Return the (X, Y) coordinate for the center point of the cell that contains the specified text.  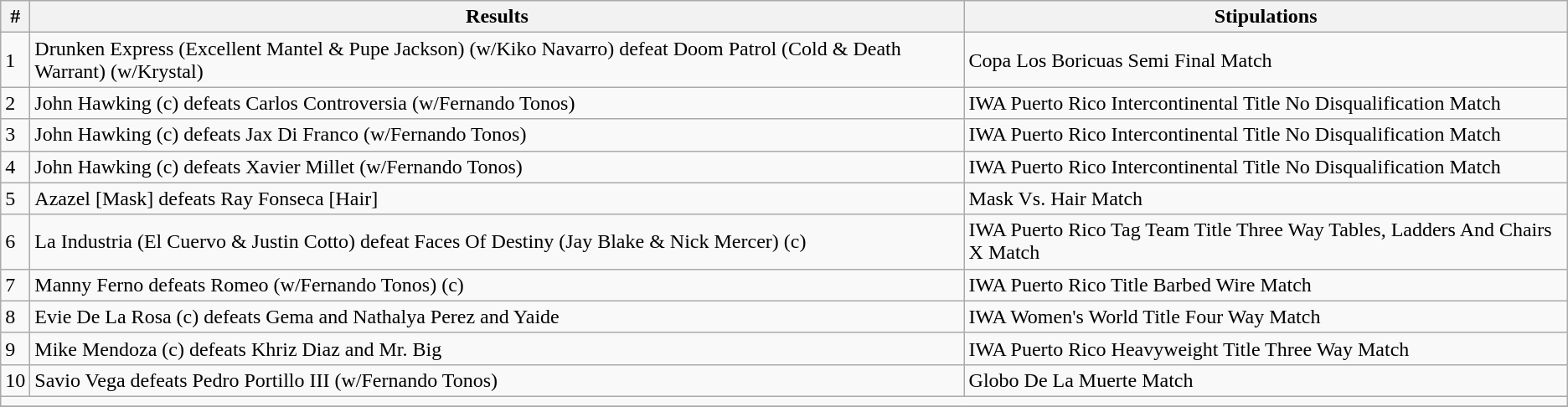
Drunken Express (Excellent Mantel & Pupe Jackson) (w/Kiko Navarro) defeat Doom Patrol (Cold & Death Warrant) (w/Krystal) (498, 60)
Results (498, 17)
Mike Mendoza (c) defeats Khriz Diaz and Mr. Big (498, 348)
8 (15, 317)
John Hawking (c) defeats Carlos Controversia (w/Fernando Tonos) (498, 103)
9 (15, 348)
Mask Vs. Hair Match (1266, 198)
IWA Puerto Rico Tag Team Title Three Way Tables, Ladders And Chairs X Match (1266, 241)
1 (15, 60)
2 (15, 103)
La Industria (El Cuervo & Justin Cotto) defeat Faces Of Destiny (Jay Blake & Nick Mercer) (c) (498, 241)
3 (15, 135)
Copa Los Boricuas Semi Final Match (1266, 60)
Globo De La Muerte Match (1266, 380)
IWA Women's World Title Four Way Match (1266, 317)
6 (15, 241)
Azazel [Mask] defeats Ray Fonseca [Hair] (498, 198)
Manny Ferno defeats Romeo (w/Fernando Tonos) (c) (498, 285)
5 (15, 198)
Stipulations (1266, 17)
IWA Puerto Rico Title Barbed Wire Match (1266, 285)
4 (15, 167)
10 (15, 380)
John Hawking (c) defeats Jax Di Franco (w/Fernando Tonos) (498, 135)
Evie De La Rosa (c) defeats Gema and Nathalya Perez and Yaide (498, 317)
7 (15, 285)
John Hawking (c) defeats Xavier Millet (w/Fernando Tonos) (498, 167)
Savio Vega defeats Pedro Portillo III (w/Fernando Tonos) (498, 380)
# (15, 17)
IWA Puerto Rico Heavyweight Title Three Way Match (1266, 348)
